Extract the (x, y) coordinate from the center of the cell holding the provided text.  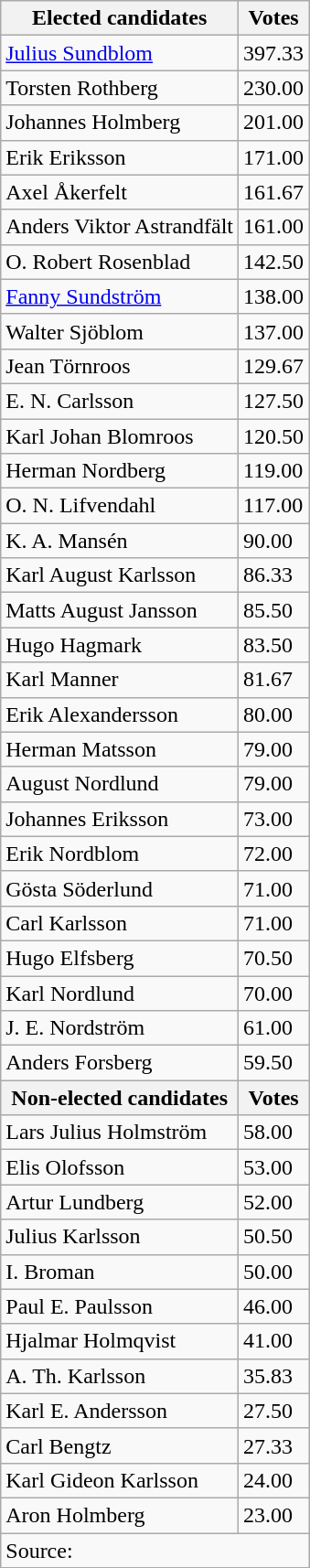
Johannes Holmberg (120, 123)
Hugo Hagmark (120, 645)
23.00 (274, 1515)
Elected candidates (120, 18)
O. Robert Rosenblad (120, 262)
Torsten Rothberg (120, 88)
Anders Forsberg (120, 1063)
120.50 (274, 436)
161.00 (274, 227)
46.00 (274, 1306)
Anders Viktor Astrandfält (120, 227)
127.50 (274, 401)
24.00 (274, 1480)
Fanny Sundström (120, 296)
73.00 (274, 819)
81.67 (274, 680)
72.00 (274, 854)
142.50 (274, 262)
Herman Matsson (120, 749)
83.50 (274, 645)
86.33 (274, 575)
Elis Olofsson (120, 1167)
138.00 (274, 296)
I. Broman (120, 1272)
70.00 (274, 993)
171.00 (274, 157)
161.67 (274, 192)
80.00 (274, 714)
Herman Nordberg (120, 471)
Karl E. Andersson (120, 1411)
50.50 (274, 1237)
52.00 (274, 1202)
58.00 (274, 1133)
Karl Johan Blomroos (120, 436)
Hjalmar Holmqvist (120, 1341)
Karl Gideon Karlsson (120, 1480)
Erik Nordblom (120, 854)
Erik Eriksson (120, 157)
Source: (155, 1551)
O. N. Lifvendahl (120, 506)
50.00 (274, 1272)
27.50 (274, 1411)
35.83 (274, 1376)
Aron Holmberg (120, 1515)
53.00 (274, 1167)
Matts August Jansson (120, 610)
A. Th. Karlsson (120, 1376)
Erik Alexandersson (120, 714)
Carl Karlsson (120, 923)
90.00 (274, 541)
Karl Manner (120, 680)
Artur Lundberg (120, 1202)
Karl August Karlsson (120, 575)
230.00 (274, 88)
397.33 (274, 53)
70.50 (274, 958)
Paul E. Paulsson (120, 1306)
Julius Karlsson (120, 1237)
Gösta Söderlund (120, 888)
117.00 (274, 506)
Hugo Elfsberg (120, 958)
41.00 (274, 1341)
E. N. Carlsson (120, 401)
K. A. Mansén (120, 541)
27.33 (274, 1445)
J. E. Nordström (120, 1028)
Axel Åkerfelt (120, 192)
Johannes Eriksson (120, 819)
137.00 (274, 331)
201.00 (274, 123)
119.00 (274, 471)
August Nordlund (120, 784)
Karl Nordlund (120, 993)
Lars Julius Holmström (120, 1133)
Carl Bengtz (120, 1445)
Julius Sundblom (120, 53)
129.67 (274, 366)
Jean Törnroos (120, 366)
59.50 (274, 1063)
Non-elected candidates (120, 1098)
Walter Sjöblom (120, 331)
61.00 (274, 1028)
85.50 (274, 610)
